Determine the [X, Y] coordinate at the center of the cell enclosing the given text.  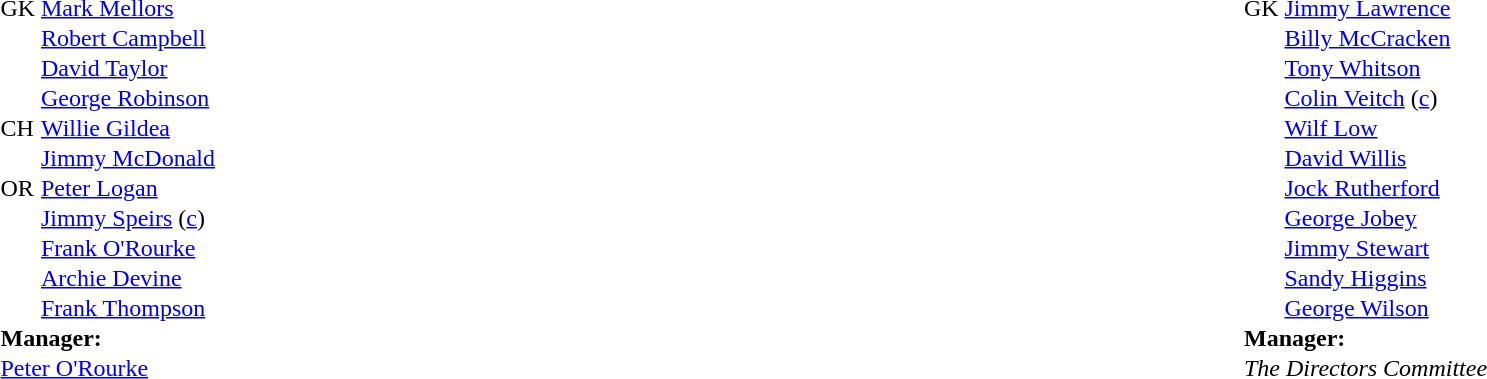
Archie Devine [191, 278]
Frank O'Rourke [191, 248]
David Taylor [191, 68]
Peter Logan [191, 188]
OR [19, 188]
Jimmy Speirs (c) [191, 218]
Jimmy McDonald [191, 158]
George Robinson [191, 98]
Frank Thompson [191, 308]
Manager: [170, 338]
CH [19, 128]
Robert Campbell [191, 38]
Willie Gildea [191, 128]
